Determine the (X, Y) coordinate at the center of the cell enclosing the given text.  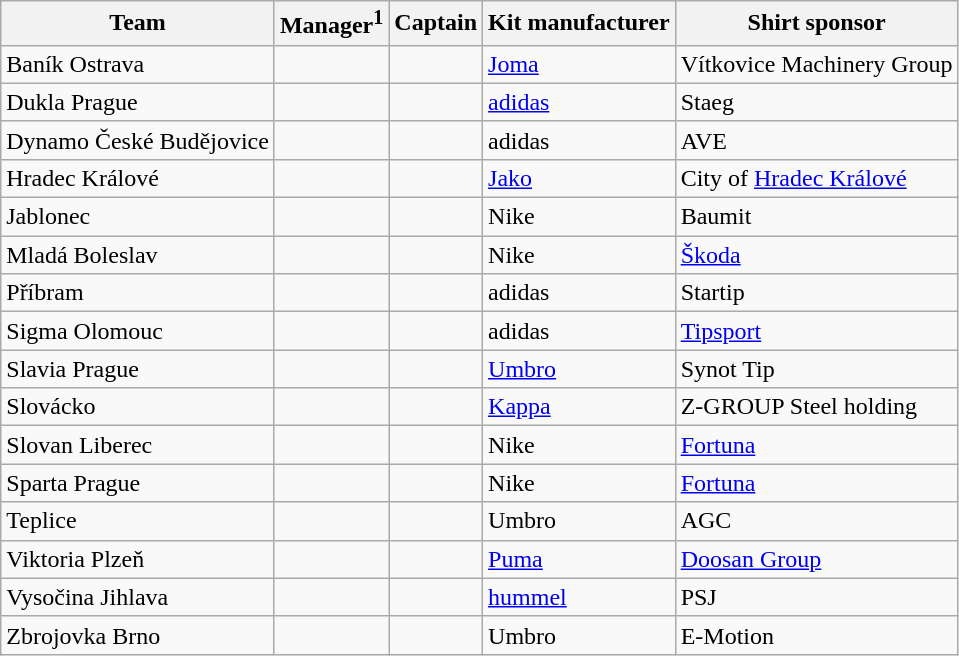
Team (138, 24)
Slavia Prague (138, 369)
Kappa (580, 407)
Staeg (816, 102)
Baník Ostrava (138, 64)
Hradec Králové (138, 178)
Startip (816, 293)
Sparta Prague (138, 483)
Puma (580, 559)
hummel (580, 597)
Jablonec (138, 217)
Captain (436, 24)
Kit manufacturer (580, 24)
Baumit (816, 217)
Teplice (138, 521)
Manager1 (331, 24)
Dukla Prague (138, 102)
Škoda (816, 255)
Synot Tip (816, 369)
Shirt sponsor (816, 24)
Příbram (138, 293)
Mladá Boleslav (138, 255)
E-Motion (816, 635)
Tipsport (816, 331)
City of Hradec Králové (816, 178)
PSJ (816, 597)
Sigma Olomouc (138, 331)
Zbrojovka Brno (138, 635)
Z-GROUP Steel holding (816, 407)
Vysočina Jihlava (138, 597)
AGC (816, 521)
Joma (580, 64)
Slovan Liberec (138, 445)
Slovácko (138, 407)
Doosan Group (816, 559)
Dynamo České Budějovice (138, 140)
Vítkovice Machinery Group (816, 64)
AVE (816, 140)
Jako (580, 178)
Viktoria Plzeň (138, 559)
